For the text-containing cell, return its midpoint in [X, Y] coordinate format. 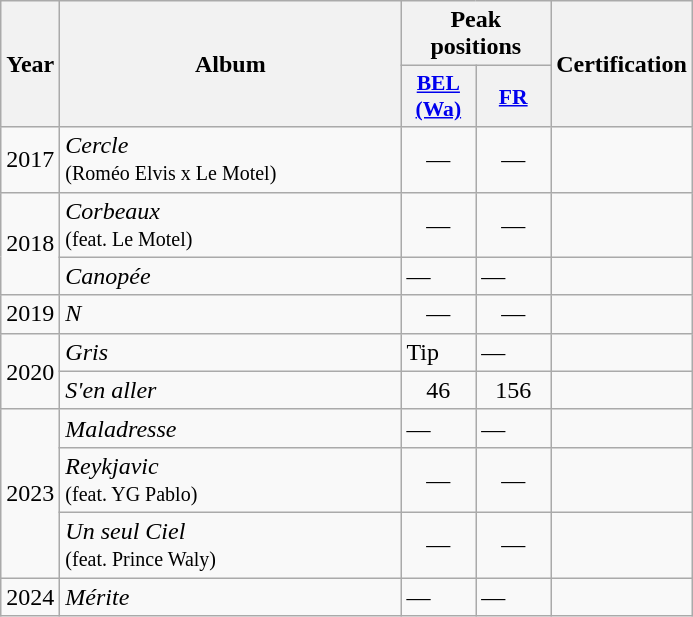
Mérite [230, 597]
Album [230, 64]
S'en aller [230, 390]
Year [30, 64]
FR [514, 96]
2018 [30, 244]
46 [438, 390]
N [230, 314]
Gris [230, 352]
Canopée [230, 276]
Cercle(Roméo Elvis x Le Motel) [230, 160]
Corbeaux(feat. Le Motel) [230, 224]
2024 [30, 597]
2017 [30, 160]
2020 [30, 371]
Reykjavic(feat. YG Pablo) [230, 480]
Certification [622, 64]
Peak positions [476, 34]
BEL(Wa) [438, 96]
Tip [438, 352]
Un seul Ciel(feat. Prince Waly) [230, 544]
2019 [30, 314]
156 [514, 390]
Maladresse [230, 428]
2023 [30, 493]
